Provide the [x, y] coordinate of the cell's center where the given text is located.  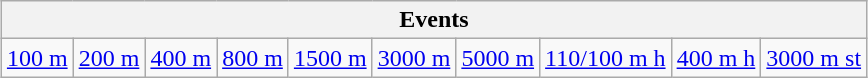
Events [434, 20]
400 m h [716, 58]
800 m [253, 58]
3000 m st [814, 58]
100 m [37, 58]
1500 m [330, 58]
200 m [109, 58]
5000 m [498, 58]
400 m [181, 58]
110/100 m h [606, 58]
3000 m [414, 58]
